Return the (x, y) coordinate for the center point of the cell that contains the specified text.  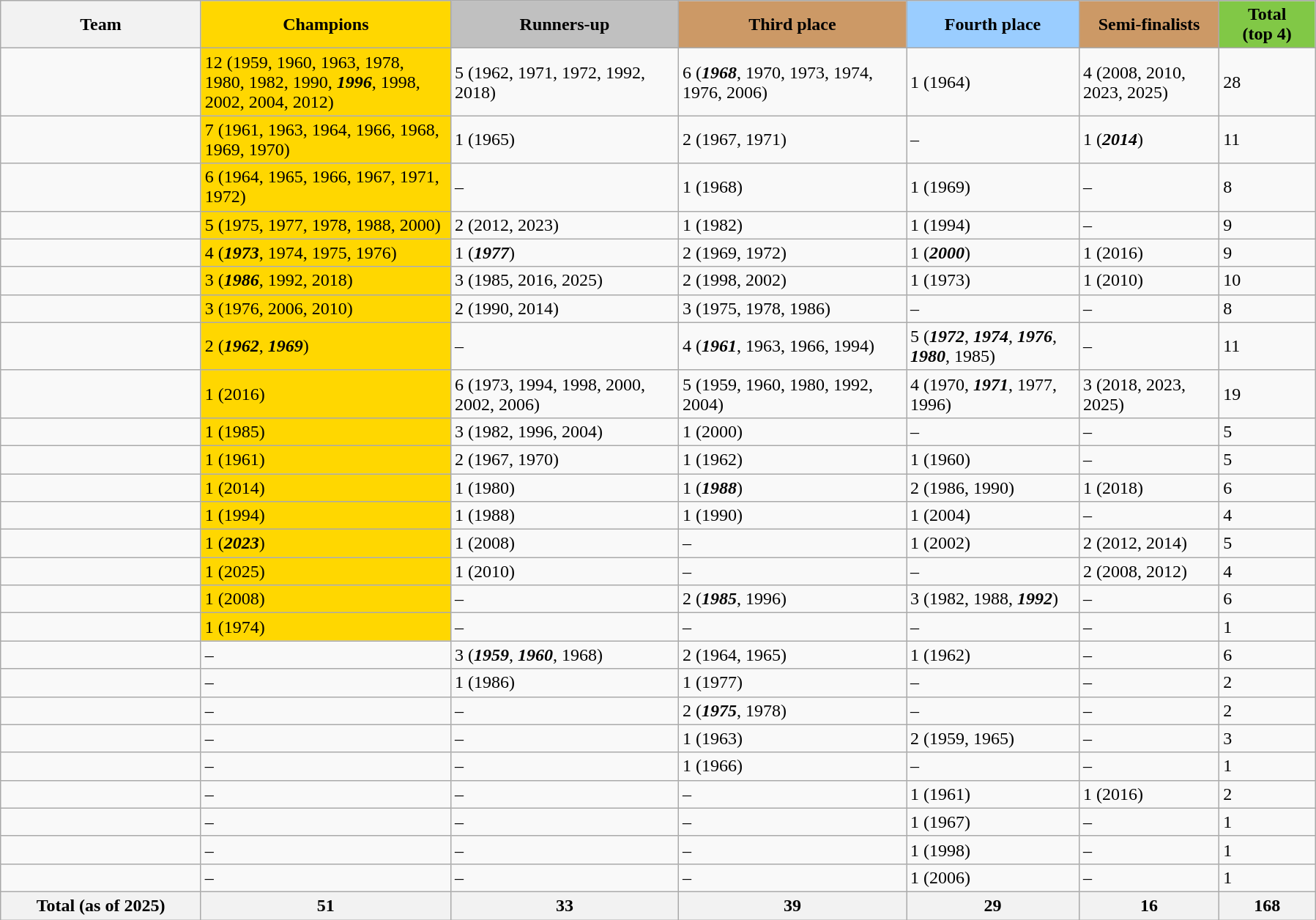
6 (1964, 1965, 1966, 1967, 1971, 1972) (325, 188)
3 (2018, 2023, 2025) (1150, 394)
2 (1967, 1970) (564, 459)
2 (1990, 2014) (564, 308)
3 (1959, 1960, 1968) (564, 655)
1 (1969) (993, 188)
19 (1267, 394)
3 (1982, 1988, 1992) (993, 599)
2 (1959, 1965) (993, 738)
2 (1985, 1996) (792, 599)
1 (2023) (325, 544)
1 (1973) (993, 281)
51 (325, 905)
2 (2008, 2012) (1150, 571)
Champions (325, 25)
1 (1974) (325, 627)
5 (1972, 1974, 1976, 1980, 1985) (993, 346)
39 (792, 905)
1 (2006) (993, 878)
6 (1973, 1994, 1998, 2000, 2002, 2006) (564, 394)
1 (1966) (792, 766)
28 (1267, 82)
1 (1985) (325, 431)
1 (1967) (993, 822)
1 (1963) (792, 738)
33 (564, 905)
12 (1959, 1960, 1963, 1978, 1980, 1982, 1990, 1996, 1998, 2002, 2004, 2012) (325, 82)
2 (1967, 1971) (792, 139)
1 (1982) (792, 225)
2 (1986, 1990) (993, 487)
5 (1975, 1977, 1978, 1988, 2000) (325, 225)
6 (1968, 1970, 1973, 1974, 1976, 2006) (792, 82)
Fourth place (993, 25)
2 (1964, 1965) (792, 655)
1 (1998) (993, 850)
29 (993, 905)
5 (1962, 1971, 1972, 1992, 2018) (564, 82)
1 (1980) (564, 487)
Total (as of 2025) (101, 905)
3 (1985, 2016, 2025) (564, 281)
3 (1976, 2006, 2010) (325, 308)
Team (101, 25)
1 (1990) (792, 516)
4 (1973, 1974, 1975, 1976) (325, 253)
2 (1969, 1972) (792, 253)
1 (2002) (993, 544)
168 (1267, 905)
1 (1968) (792, 188)
4 (1970, 1971, 1977, 1996) (993, 394)
2 (1962, 1969) (325, 346)
1 (2004) (993, 516)
7 (1961, 1963, 1964, 1966, 1968, 1969, 1970) (325, 139)
1 (1964) (993, 82)
3 (1267, 738)
3 (1982, 1996, 2004) (564, 431)
Semi-finalists (1150, 25)
Total(top 4) (1267, 25)
4 (1961, 1963, 1966, 1994) (792, 346)
1 (2025) (325, 571)
16 (1150, 905)
1 (2018) (1150, 487)
3 (1975, 1978, 1986) (792, 308)
2 (2012, 2023) (564, 225)
2 (1975, 1978) (792, 711)
2 (1998, 2002) (792, 281)
1 (1986) (564, 683)
5 (1959, 1960, 1980, 1992, 2004) (792, 394)
Runners-up (564, 25)
Third place (792, 25)
2 (2012, 2014) (1150, 544)
4 (2008, 2010, 2023, 2025) (1150, 82)
1 (1965) (564, 139)
3 (1986, 1992, 2018) (325, 281)
10 (1267, 281)
1 (1960) (993, 459)
